Return the (x, y) coordinate for the center point of the cell that contains the specified text.  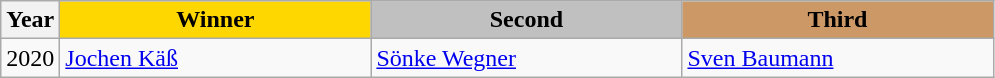
Winner (216, 20)
Year (30, 20)
Second (526, 20)
2020 (30, 58)
Jochen Käß (216, 58)
Third (838, 20)
Sönke Wegner (526, 58)
Sven Baumann (838, 58)
